Output the (x, y) coordinate of the center of the cell containing the given text.  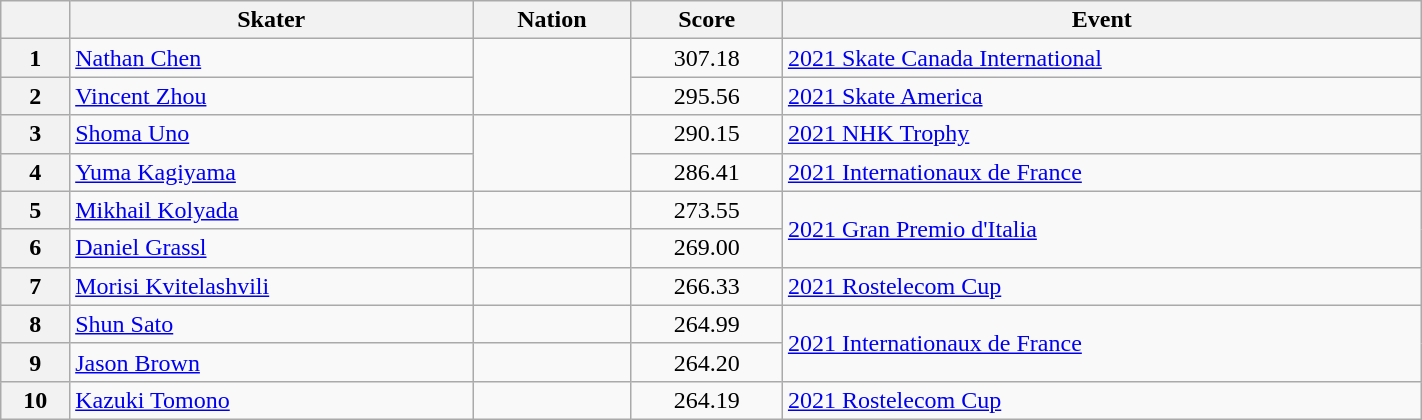
286.41 (707, 172)
Daniel Grassl (272, 248)
Yuma Kagiyama (272, 172)
264.99 (707, 324)
5 (36, 210)
Event (1102, 20)
2021 Skate Canada International (1102, 58)
1 (36, 58)
Vincent Zhou (272, 96)
2021 NHK Trophy (1102, 134)
Mikhail Kolyada (272, 210)
273.55 (707, 210)
8 (36, 324)
264.19 (707, 400)
295.56 (707, 96)
2021 Skate America (1102, 96)
2 (36, 96)
Score (707, 20)
269.00 (707, 248)
4 (36, 172)
Shun Sato (272, 324)
264.20 (707, 362)
307.18 (707, 58)
Nation (552, 20)
Shoma Uno (272, 134)
7 (36, 286)
Kazuki Tomono (272, 400)
Jason Brown (272, 362)
2021 Gran Premio d'Italia (1102, 229)
10 (36, 400)
Morisi Kvitelashvili (272, 286)
6 (36, 248)
Nathan Chen (272, 58)
290.15 (707, 134)
3 (36, 134)
266.33 (707, 286)
9 (36, 362)
Skater (272, 20)
